Find where the given text appears and provide that cell's center as [x, y] coordinate. 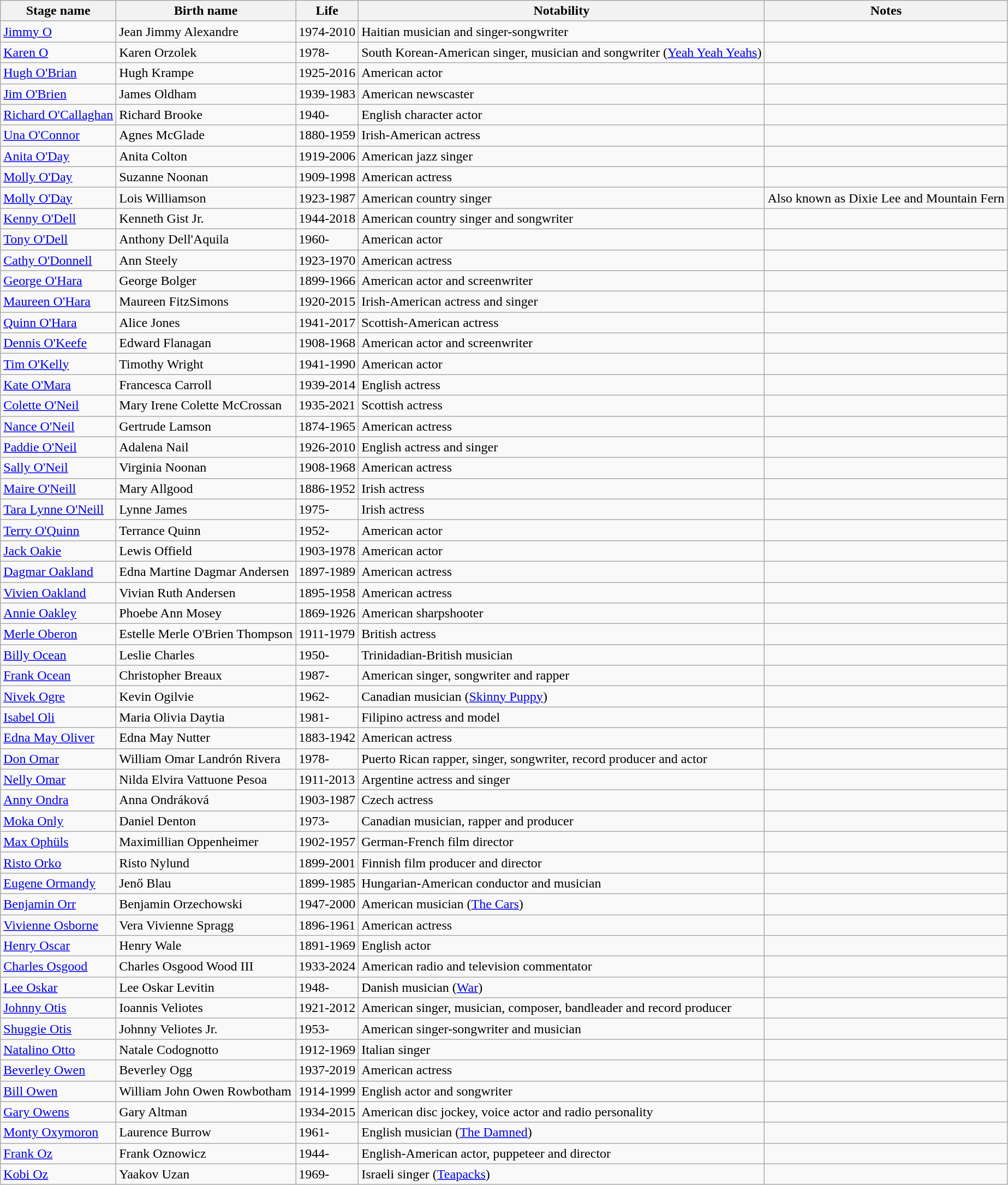
Scottish actress [562, 406]
American musician (The Cars) [562, 904]
Shuggie Otis [58, 1029]
1969- [327, 1174]
English actress [562, 385]
1939-2014 [327, 385]
Risto Orko [58, 862]
1935-2021 [327, 406]
Colette O'Neil [58, 406]
Maria Olivia Daytia [206, 717]
Gertrude Lamson [206, 426]
American singer, songwriter and rapper [562, 676]
South Korean-American singer, musician and songwriter (Yeah Yeah Yeahs) [562, 52]
1903-1978 [327, 551]
Karen Orzolek [206, 52]
1911-2013 [327, 779]
Johnny Veliotes Jr. [206, 1029]
Israeli singer (Teapacks) [562, 1174]
Kate O'Mara [58, 385]
American singer-songwriter and musician [562, 1029]
1944- [327, 1153]
Benjamin Orr [58, 904]
Maureen O'Hara [58, 302]
1880-1959 [327, 135]
Nance O'Neil [58, 426]
Charles Osgood [58, 967]
American newscaster [562, 94]
1921-2012 [327, 1008]
Gary Altman [206, 1112]
1961- [327, 1133]
English-American actor, puppeteer and director [562, 1153]
Tim O'Kelly [58, 364]
Leslie Charles [206, 655]
British actress [562, 634]
Mary Allgood [206, 489]
Annie Oakley [58, 614]
Nivek Ogre [58, 696]
1947-2000 [327, 904]
1919-2006 [327, 156]
Yaakov Uzan [206, 1174]
1926-2010 [327, 447]
Lynne James [206, 509]
Scottish-American actress [562, 323]
American sharpshooter [562, 614]
American country singer and songwriter [562, 218]
Irish-American actress and singer [562, 302]
1953- [327, 1029]
Birth name [206, 11]
Haitian musician and singer-songwriter [562, 32]
Hugh Krampe [206, 73]
American singer, musician, composer, bandleader and record producer [562, 1008]
Notes [886, 11]
Benjamin Orzechowski [206, 904]
1883-1942 [327, 738]
Vivienne Osborne [58, 925]
German-French film director [562, 842]
1895-1958 [327, 592]
George O'Hara [58, 281]
English actor [562, 946]
1886-1952 [327, 489]
William John Owen Rowbotham [206, 1091]
Terrance Quinn [206, 530]
Moka Only [58, 821]
Filipino actress and model [562, 717]
Eugene Ormandy [58, 883]
Bill Owen [58, 1091]
1987- [327, 676]
1909-1998 [327, 177]
Hugh O'Brian [58, 73]
1952- [327, 530]
1960- [327, 239]
1974-2010 [327, 32]
Alice Jones [206, 323]
Frank Oz [58, 1153]
Don Omar [58, 759]
1941-1990 [327, 364]
Timothy Wright [206, 364]
1869-1926 [327, 614]
Adalena Nail [206, 447]
Edna May Oliver [58, 738]
Italian singer [562, 1050]
Vivian Ruth Andersen [206, 592]
American radio and television commentator [562, 967]
Natale Codognotto [206, 1050]
Merle Oberon [58, 634]
1912-1969 [327, 1050]
William Omar Landrón Rivera [206, 759]
1937-2019 [327, 1070]
Mary Irene Colette McCrossan [206, 406]
Estelle Merle O'Brien Thompson [206, 634]
1902-1957 [327, 842]
Charles Osgood Wood III [206, 967]
Vera Vivienne Spragg [206, 925]
Tony O'Dell [58, 239]
Tara Lynne O'Neill [58, 509]
Karen O [58, 52]
Una O'Connor [58, 135]
Kevin Ogilvie [206, 696]
English actor and songwriter [562, 1091]
Phoebe Ann Mosey [206, 614]
Dennis O'Keefe [58, 343]
American disc jockey, voice actor and radio personality [562, 1112]
Argentine actress and singer [562, 779]
Francesca Carroll [206, 385]
Nelly Omar [58, 779]
1939-1983 [327, 94]
English actress and singer [562, 447]
Kobi Oz [58, 1174]
Jenő Blau [206, 883]
1896-1961 [327, 925]
Jimmy O [58, 32]
1914-1999 [327, 1091]
Quinn O'Hara [58, 323]
Danish musician (War) [562, 987]
Jack Oakie [58, 551]
James Oldham [206, 94]
Henry Wale [206, 946]
1897-1989 [327, 571]
Richard Brooke [206, 115]
Anita Colton [206, 156]
Puerto Rican rapper, singer, songwriter, record producer and actor [562, 759]
American jazz singer [562, 156]
Monty Oxymoron [58, 1133]
Maire O'Neill [58, 489]
Edna Martine Dagmar Andersen [206, 571]
Laurence Burrow [206, 1133]
1899-1966 [327, 281]
English musician (The Damned) [562, 1133]
Isabel Oli [58, 717]
1975- [327, 509]
Terry O'Quinn [58, 530]
Life [327, 11]
Trinidadian-British musician [562, 655]
Jim O'Brien [58, 94]
Lois Williamson [206, 198]
1891-1969 [327, 946]
Kenneth Gist Jr. [206, 218]
Notability [562, 11]
Edward Flanagan [206, 343]
1944-2018 [327, 218]
Maureen FitzSimons [206, 302]
1948- [327, 987]
1940- [327, 115]
Billy Ocean [58, 655]
1899-1985 [327, 883]
Czech actress [562, 800]
Vivien Oakland [58, 592]
1941-2017 [327, 323]
Canadian musician (Skinny Puppy) [562, 696]
Also known as Dixie Lee and Mountain Fern [886, 198]
1981- [327, 717]
Dagmar Oakland [58, 571]
Frank Ocean [58, 676]
Anita O'Day [58, 156]
Max Ophüls [58, 842]
Anna Ondráková [206, 800]
Canadian musician, rapper and producer [562, 821]
Anthony Dell'Aquila [206, 239]
1911-1979 [327, 634]
Stage name [58, 11]
Beverley Ogg [206, 1070]
1950- [327, 655]
Lee Oskar [58, 987]
Irish-American actress [562, 135]
1899-2001 [327, 862]
1925-2016 [327, 73]
Maximillian Oppenheimer [206, 842]
Risto Nylund [206, 862]
Daniel Denton [206, 821]
Hungarian-American conductor and musician [562, 883]
Paddie O'Neil [58, 447]
Sally O'Neil [58, 468]
Suzanne Noonan [206, 177]
American country singer [562, 198]
Cathy O'Donnell [58, 260]
George Bolger [206, 281]
Frank Oznowicz [206, 1153]
Anny Ondra [58, 800]
Finnish film producer and director [562, 862]
Nilda Elvira Vattuone Pesoa [206, 779]
Henry Oscar [58, 946]
English character actor [562, 115]
Ann Steely [206, 260]
Beverley Owen [58, 1070]
Lewis Offield [206, 551]
Gary Owens [58, 1112]
1923-1970 [327, 260]
Christopher Breaux [206, 676]
Jean Jimmy Alexandre [206, 32]
Virginia Noonan [206, 468]
Edna May Nutter [206, 738]
1933-2024 [327, 967]
Johnny Otis [58, 1008]
1973- [327, 821]
Ioannis Veliotes [206, 1008]
1920-2015 [327, 302]
1923-1987 [327, 198]
1903-1987 [327, 800]
1962- [327, 696]
Agnes McGlade [206, 135]
Richard O'Callaghan [58, 115]
Natalino Otto [58, 1050]
1874-1965 [327, 426]
1934-2015 [327, 1112]
Kenny O'Dell [58, 218]
Lee Oskar Levitin [206, 987]
